Search for the cell housing the specified text and yield its (x, y) center coordinate. 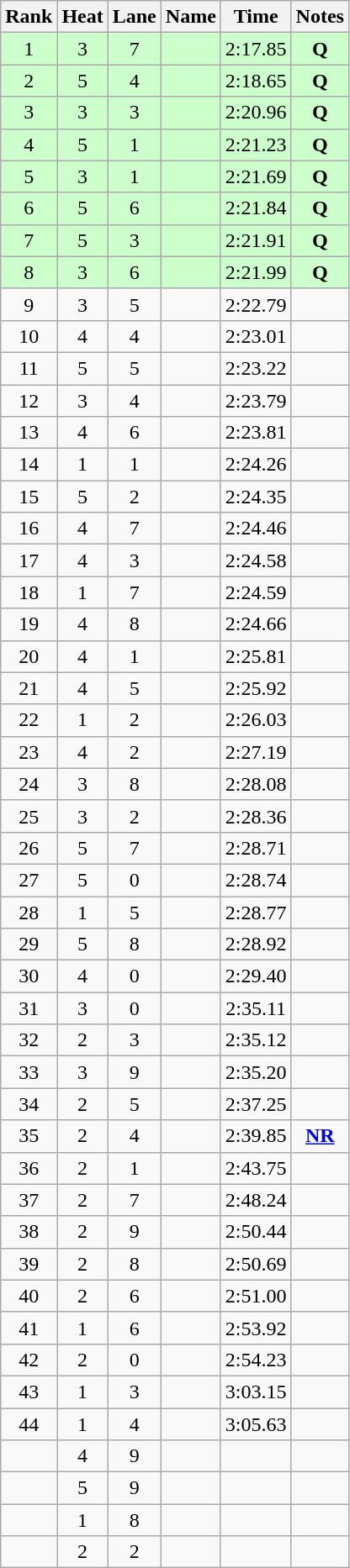
2:21.69 (256, 176)
31 (29, 1008)
2:24.58 (256, 560)
2:22.79 (256, 304)
2:43.75 (256, 1168)
2:29.40 (256, 976)
18 (29, 592)
2:23.22 (256, 368)
2:24.59 (256, 592)
2:23.81 (256, 433)
2:51.00 (256, 1296)
42 (29, 1360)
Notes (320, 17)
2:24.46 (256, 529)
2:25.92 (256, 688)
16 (29, 529)
36 (29, 1168)
2:24.66 (256, 624)
Heat (82, 17)
2:28.71 (256, 848)
2:18.65 (256, 81)
Lane (135, 17)
2:24.26 (256, 465)
37 (29, 1200)
2:54.23 (256, 1360)
15 (29, 497)
2:28.92 (256, 944)
3:05.63 (256, 1424)
11 (29, 368)
44 (29, 1424)
2:50.44 (256, 1232)
2:21.91 (256, 240)
20 (29, 656)
NR (320, 1136)
32 (29, 1040)
2:28.77 (256, 912)
2:50.69 (256, 1264)
10 (29, 336)
2:53.92 (256, 1328)
2:27.19 (256, 752)
2:28.08 (256, 784)
24 (29, 784)
2:35.20 (256, 1072)
35 (29, 1136)
2:28.36 (256, 816)
38 (29, 1232)
25 (29, 816)
2:21.23 (256, 145)
19 (29, 624)
33 (29, 1072)
12 (29, 401)
29 (29, 944)
34 (29, 1104)
3:03.15 (256, 1392)
40 (29, 1296)
Name (190, 17)
14 (29, 465)
22 (29, 720)
2:24.35 (256, 497)
2:37.25 (256, 1104)
2:25.81 (256, 656)
2:28.74 (256, 880)
30 (29, 976)
2:23.01 (256, 336)
26 (29, 848)
2:17.85 (256, 49)
41 (29, 1328)
28 (29, 912)
2:23.79 (256, 401)
Rank (29, 17)
2:35.12 (256, 1040)
2:21.99 (256, 272)
21 (29, 688)
17 (29, 560)
43 (29, 1392)
Time (256, 17)
2:39.85 (256, 1136)
13 (29, 433)
2:48.24 (256, 1200)
39 (29, 1264)
2:35.11 (256, 1008)
27 (29, 880)
23 (29, 752)
2:26.03 (256, 720)
2:20.96 (256, 113)
2:21.84 (256, 208)
